Return the (X, Y) coordinate for the center point of the cell that contains the specified text.  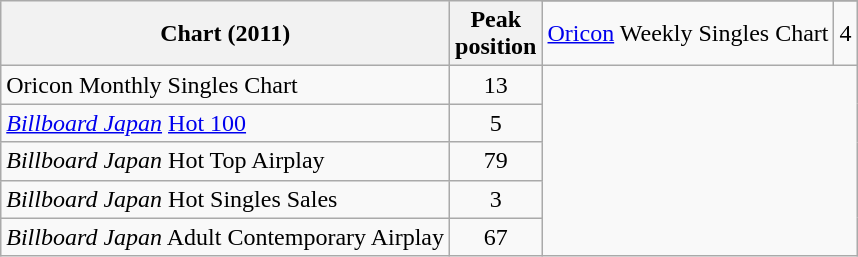
Peakposition (496, 34)
67 (496, 237)
Oricon Weekly Singles Chart (688, 34)
Oricon Monthly Singles Chart (226, 85)
4 (846, 34)
5 (496, 123)
3 (496, 199)
13 (496, 85)
Billboard Japan Hot Singles Sales (226, 199)
79 (496, 161)
Billboard Japan Hot 100 (226, 123)
Billboard Japan Adult Contemporary Airplay (226, 237)
Chart (2011) (226, 34)
Billboard Japan Hot Top Airplay (226, 161)
